Return the (X, Y) coordinate for the center point of the cell that contains the specified text.  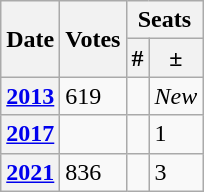
New (176, 96)
± (176, 58)
619 (93, 96)
Votes (93, 39)
2021 (30, 172)
Date (30, 39)
1 (176, 134)
2017 (30, 134)
3 (176, 172)
Seats (164, 20)
836 (93, 172)
# (138, 58)
2013 (30, 96)
